Detect which cell encompasses the target text, then output its (X, Y) center coordinate. 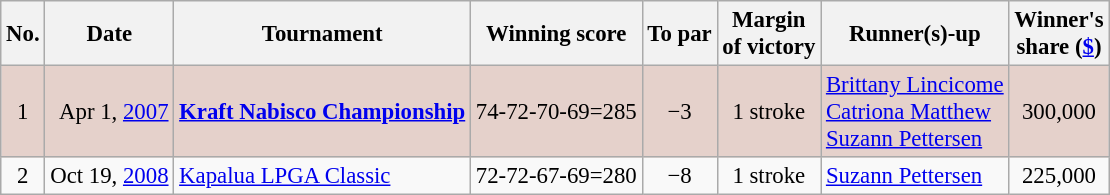
Runner(s)-up (915, 34)
Winner'sshare ($) (1059, 34)
300,000 (1059, 112)
−3 (680, 112)
Winning score (557, 34)
Marginof victory (769, 34)
1 (23, 112)
No. (23, 34)
−8 (680, 176)
Oct 19, 2008 (110, 176)
Brittany Lincicome Catriona Matthew Suzann Pettersen (915, 112)
Apr 1, 2007 (110, 112)
Kapalua LPGA Classic (322, 176)
2 (23, 176)
Kraft Nabisco Championship (322, 112)
72-72-67-69=280 (557, 176)
To par (680, 34)
Tournament (322, 34)
Suzann Pettersen (915, 176)
Date (110, 34)
74-72-70-69=285 (557, 112)
225,000 (1059, 176)
